Scan for the cell matching the given text and deliver its [X, Y] coordinate at center. 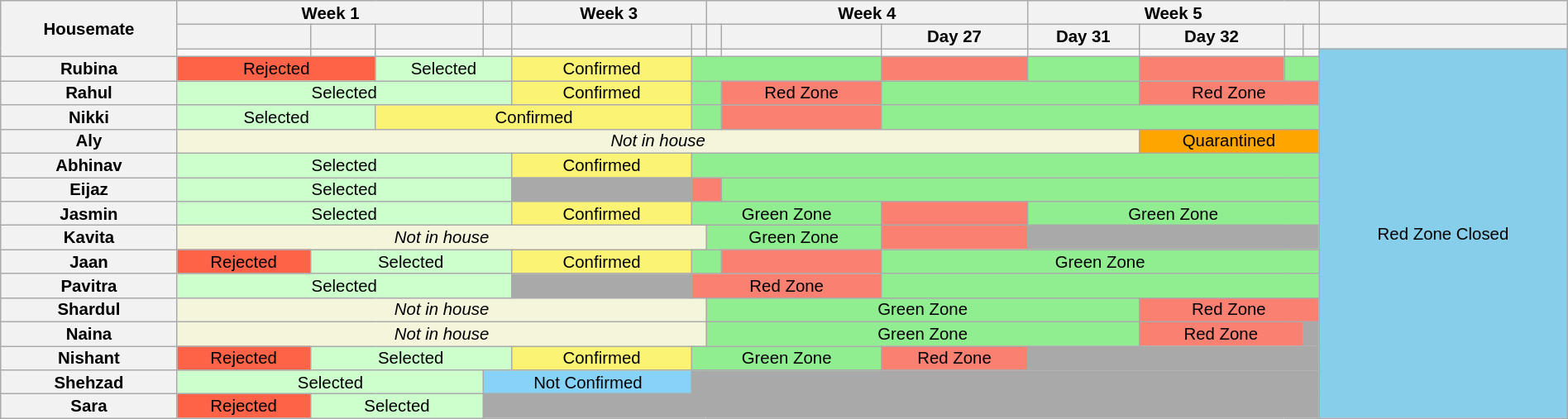
Shardul [89, 309]
Abhinav [89, 165]
Jaan [89, 261]
Naina [89, 334]
Housemate [89, 28]
Red Zone Closed [1444, 233]
Nishant [89, 357]
Eijaz [89, 188]
Day 31 [1083, 36]
Shehzad [89, 382]
Day 27 [954, 36]
Sara [89, 405]
Aly [89, 140]
Rahul [89, 93]
Not Confirmed [588, 382]
Week 5 [1174, 12]
Pavitra [89, 286]
Rubina [89, 68]
Week 1 [331, 12]
Nikki [89, 117]
Quarantined [1229, 140]
Day 32 [1212, 36]
Week 3 [609, 12]
Week 4 [867, 12]
Kavita [89, 236]
Jasmin [89, 213]
